Find where the given text appears and provide that cell's center as [X, Y] coordinate. 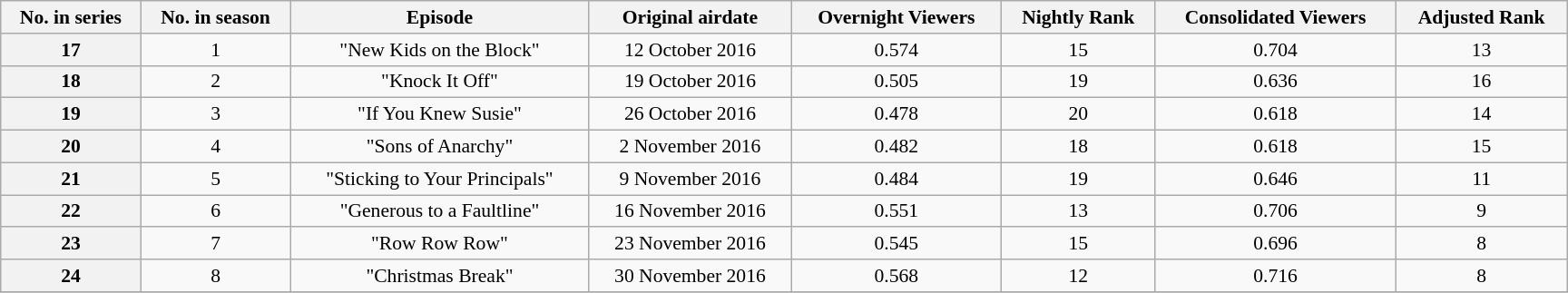
2 November 2016 [690, 147]
2 [216, 82]
6 [216, 211]
0.574 [897, 50]
16 [1481, 82]
0.706 [1276, 211]
0.545 [897, 244]
23 November 2016 [690, 244]
0.716 [1276, 276]
30 November 2016 [690, 276]
9 November 2016 [690, 179]
16 November 2016 [690, 211]
0.478 [897, 114]
No. in season [216, 17]
0.482 [897, 147]
"New Kids on the Block" [439, 50]
0.551 [897, 211]
11 [1481, 179]
21 [71, 179]
26 October 2016 [690, 114]
3 [216, 114]
0.636 [1276, 82]
"If You Knew Susie" [439, 114]
0.484 [897, 179]
1 [216, 50]
17 [71, 50]
Adjusted Rank [1481, 17]
0.646 [1276, 179]
"Knock It Off" [439, 82]
Original airdate [690, 17]
"Christmas Break" [439, 276]
19 October 2016 [690, 82]
4 [216, 147]
"Sticking to Your Principals" [439, 179]
"Generous to a Faultline" [439, 211]
22 [71, 211]
Nightly Rank [1079, 17]
"Row Row Row" [439, 244]
0.704 [1276, 50]
0.696 [1276, 244]
5 [216, 179]
Overnight Viewers [897, 17]
24 [71, 276]
Consolidated Viewers [1276, 17]
Episode [439, 17]
14 [1481, 114]
No. in series [71, 17]
12 October 2016 [690, 50]
"Sons of Anarchy" [439, 147]
12 [1079, 276]
23 [71, 244]
0.505 [897, 82]
7 [216, 244]
9 [1481, 211]
0.568 [897, 276]
